Capture the cell that displays the provided text and extract its (X, Y) central coordinate. 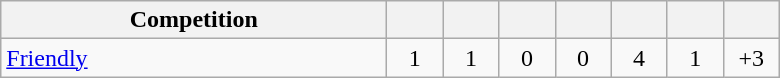
+3 (751, 58)
Competition (194, 20)
4 (639, 58)
Friendly (194, 58)
